Capture the cell that displays the provided text and extract its [X, Y] central coordinate. 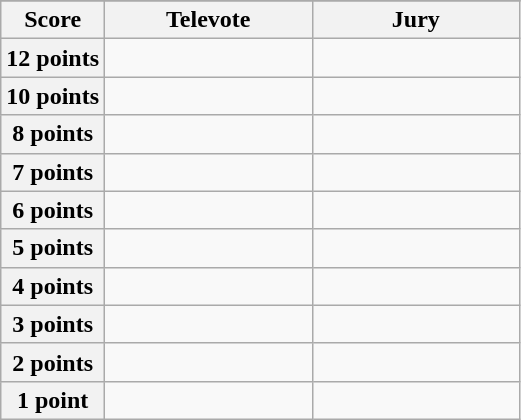
Score [53, 20]
12 points [53, 58]
7 points [53, 172]
Jury [416, 20]
3 points [53, 324]
Televote [209, 20]
1 point [53, 400]
5 points [53, 248]
2 points [53, 362]
10 points [53, 96]
8 points [53, 134]
6 points [53, 210]
4 points [53, 286]
